Search for the cell housing the specified text and yield its (X, Y) center coordinate. 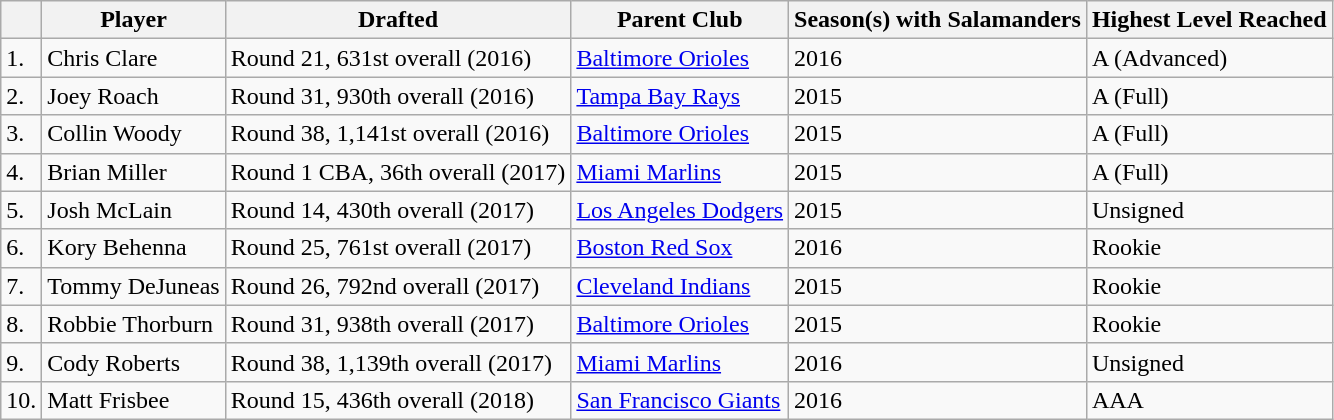
Round 1 CBA, 36th overall (2017) (398, 172)
1. (22, 58)
Chris Clare (134, 58)
Josh McLain (134, 210)
10. (22, 400)
Round 25, 761st overall (2017) (398, 248)
Brian Miller (134, 172)
Cody Roberts (134, 362)
San Francisco Giants (680, 400)
Round 31, 938th overall (2017) (398, 324)
6. (22, 248)
Round 15, 436th overall (2018) (398, 400)
Round 21, 631st overall (2016) (398, 58)
2. (22, 96)
Cleveland Indians (680, 286)
Collin Woody (134, 134)
Los Angeles Dodgers (680, 210)
Matt Frisbee (134, 400)
4. (22, 172)
Round 38, 1,141st overall (2016) (398, 134)
Robbie Thorburn (134, 324)
9. (22, 362)
8. (22, 324)
Parent Club (680, 20)
Round 31, 930th overall (2016) (398, 96)
Drafted (398, 20)
Season(s) with Salamanders (938, 20)
5. (22, 210)
Boston Red Sox (680, 248)
Kory Behenna (134, 248)
Round 14, 430th overall (2017) (398, 210)
Round 38, 1,139th overall (2017) (398, 362)
Tampa Bay Rays (680, 96)
Joey Roach (134, 96)
Tommy DeJuneas (134, 286)
7. (22, 286)
Highest Level Reached (1209, 20)
Round 26, 792nd overall (2017) (398, 286)
Player (134, 20)
3. (22, 134)
A (Advanced) (1209, 58)
AAA (1209, 400)
